Locate the cell with the specified text and output its [X, Y] center coordinate. 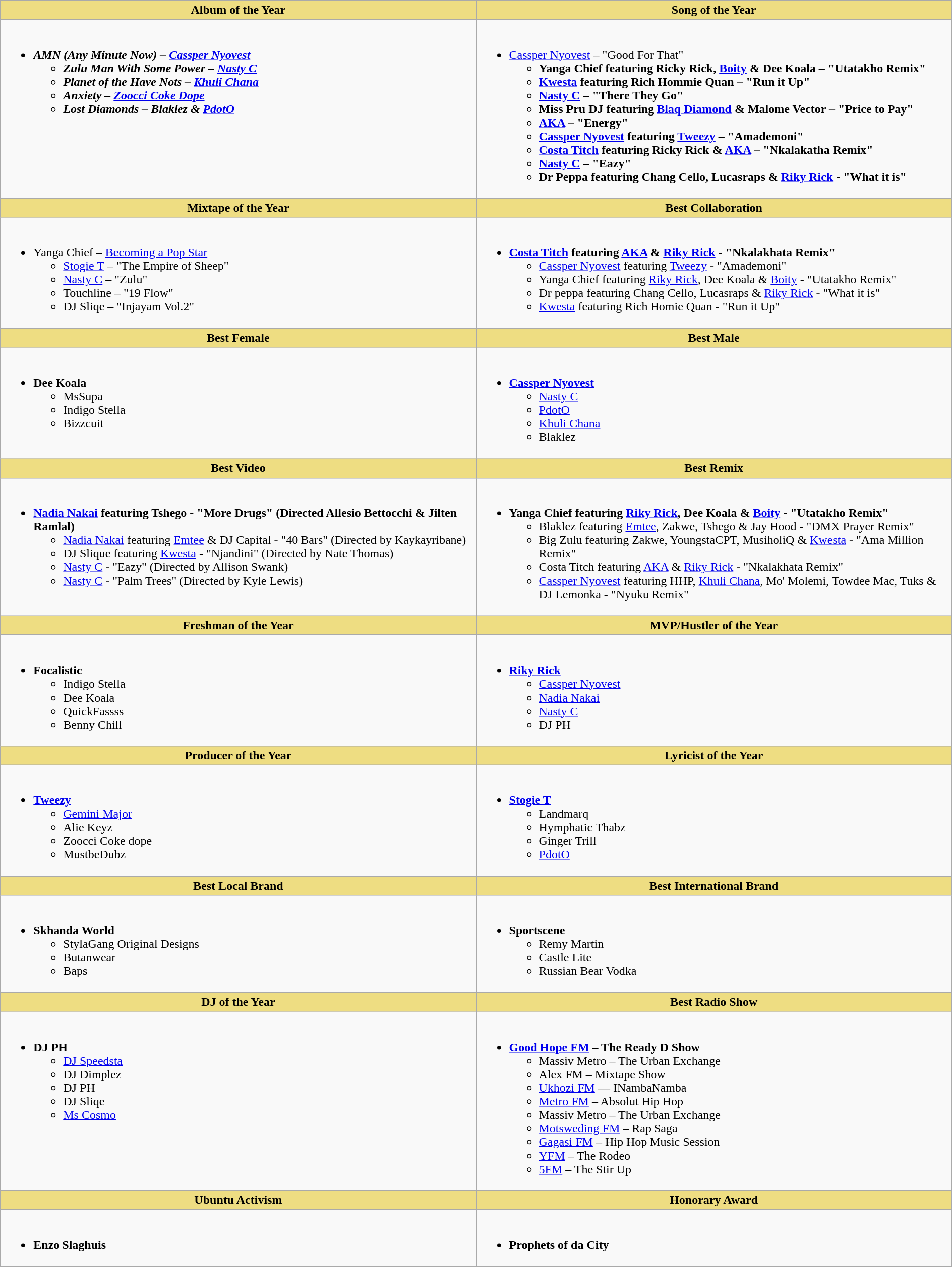
TweezyGemini MajorAlie KeyzZoocci Coke dopeMustbeDubz [238, 821]
Ubuntu Activism [238, 1200]
Mixtape of the Year [238, 208]
Riky RickCassper NyovestNadia NakaiNasty CDJ PH [714, 690]
Cassper NyovestNasty CPdotOKhuli ChanaBlaklez [714, 403]
Skhanda WorldStylaGang Original DesignsButanwearBaps [238, 944]
Best Remix [714, 468]
Dee KoalaMsSupaIndigo StellaBizzcuit [238, 403]
Lyricist of the Year [714, 755]
Best Radio Show [714, 1002]
Best Male [714, 338]
Best Local Brand [238, 885]
Best Collaboration [714, 208]
Best International Brand [714, 885]
Song of the Year [714, 10]
DJ PHDJ SpeedstaDJ DimplezDJ PHDJ SliqeMs Cosmo [238, 1101]
FocalisticIndigo StellaDee KoalaQuickFassssBenny Chill [238, 690]
Enzo Slaghuis [238, 1238]
Prophets of da City [714, 1238]
DJ of the Year [238, 1002]
Best Video [238, 468]
Producer of the Year [238, 755]
SportsceneRemy MartinCastle LiteRussian Bear Vodka [714, 944]
Yanga Chief – Becoming a Pop StarStogie T – "The Empire of Sheep"Nasty C – "Zulu"Touchline – "19 Flow"DJ Sliqe – "Injayam Vol.2" [238, 273]
MVP/Hustler of the Year [714, 625]
Freshman of the Year [238, 625]
Honorary Award [714, 1200]
Stogie TLandmarqHymphatic ThabzGinger TrillPdotO [714, 821]
Best Female [238, 338]
Album of the Year [238, 10]
